Scan for the cell matching the given text and deliver its (X, Y) coordinate at center. 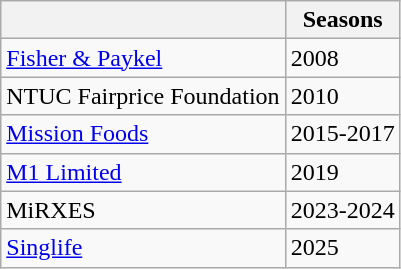
2015-2017 (342, 134)
M1 Limited (143, 172)
2023-2024 (342, 210)
Singlife (143, 248)
Mission Foods (143, 134)
MiRXES (143, 210)
Seasons (342, 20)
2019 (342, 172)
2025 (342, 248)
2008 (342, 58)
NTUC Fairprice Foundation (143, 96)
2010 (342, 96)
Fisher & Paykel (143, 58)
